Extract the (x, y) coordinate from the center of the cell holding the provided text.  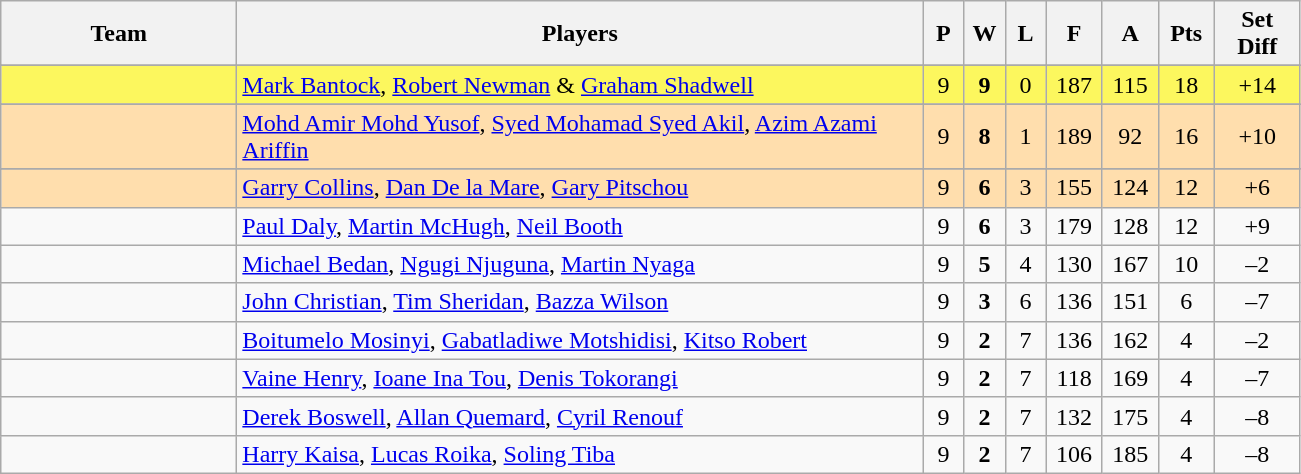
179 (1074, 226)
155 (1074, 188)
Vaine Henry, Ioane Ina Tou, Denis Tokorangi (580, 378)
+14 (1257, 85)
167 (1130, 264)
106 (1074, 454)
Boitumelo Mosinyi, Gabatladiwe Motshidisi, Kitso Robert (580, 340)
92 (1130, 136)
W (984, 34)
+10 (1257, 136)
Harry Kaisa, Lucas Roika, Soling Tiba (580, 454)
162 (1130, 340)
5 (984, 264)
Derek Boswell, Allan Quemard, Cyril Renouf (580, 416)
130 (1074, 264)
118 (1074, 378)
8 (984, 136)
+6 (1257, 188)
18 (1186, 85)
John Christian, Tim Sheridan, Bazza Wilson (580, 302)
Pts (1186, 34)
Set Diff (1257, 34)
F (1074, 34)
189 (1074, 136)
185 (1130, 454)
Players (580, 34)
+9 (1257, 226)
132 (1074, 416)
P (944, 34)
L (1026, 34)
187 (1074, 85)
124 (1130, 188)
128 (1130, 226)
Mohd Amir Mohd Yusof, Syed Mohamad Syed Akil, Azim Azami Ariffin (580, 136)
Mark Bantock, Robert Newman & Graham Shadwell (580, 85)
10 (1186, 264)
115 (1130, 85)
Team (119, 34)
175 (1130, 416)
0 (1026, 85)
16 (1186, 136)
169 (1130, 378)
A (1130, 34)
151 (1130, 302)
Michael Bedan, Ngugi Njuguna, Martin Nyaga (580, 264)
Garry Collins, Dan De la Mare, Gary Pitschou (580, 188)
Paul Daly, Martin McHugh, Neil Booth (580, 226)
1 (1026, 136)
